For the text-containing cell, return its midpoint in (X, Y) coordinate format. 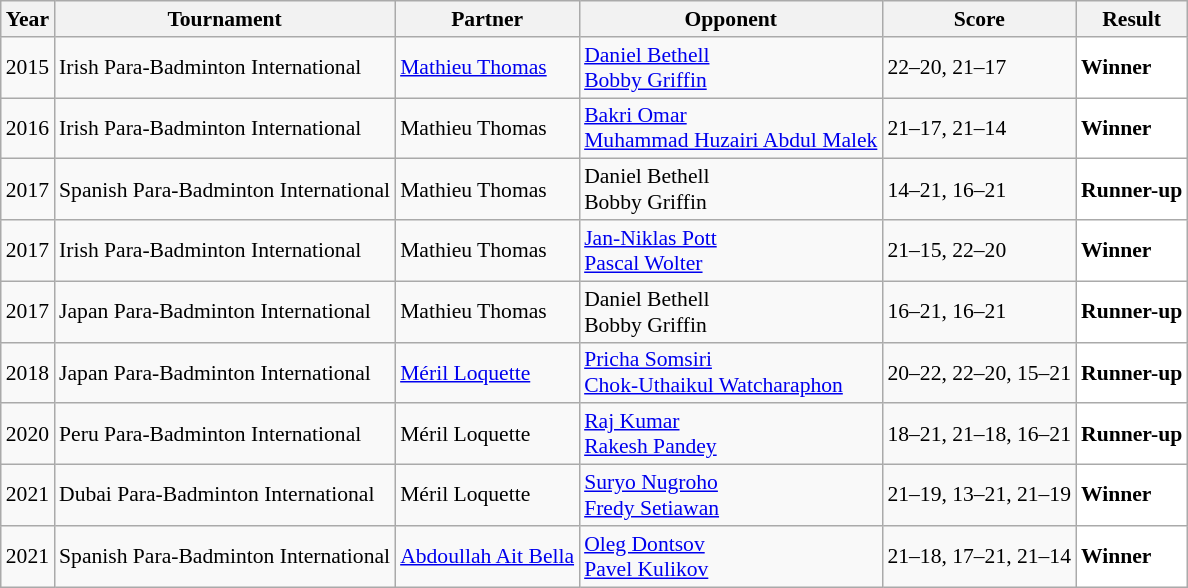
2018 (28, 372)
Score (979, 19)
2015 (28, 68)
Dubai Para-Badminton International (224, 496)
18–21, 21–18, 16–21 (979, 434)
Peru Para-Badminton International (224, 434)
14–21, 16–21 (979, 190)
Tournament (224, 19)
Pricha Somsiri Chok-Uthaikul Watcharaphon (730, 372)
Result (1132, 19)
Abdoullah Ait Bella (487, 556)
Jan-Niklas Pott Pascal Wolter (730, 250)
Opponent (730, 19)
Year (28, 19)
Partner (487, 19)
Raj Kumar Rakesh Pandey (730, 434)
Oleg Dontsov Pavel Kulikov (730, 556)
21–17, 21–14 (979, 128)
20–22, 22–20, 15–21 (979, 372)
21–15, 22–20 (979, 250)
Bakri Omar Muhammad Huzairi Abdul Malek (730, 128)
21–19, 13–21, 21–19 (979, 496)
16–21, 16–21 (979, 312)
22–20, 21–17 (979, 68)
2016 (28, 128)
21–18, 17–21, 21–14 (979, 556)
Suryo Nugroho Fredy Setiawan (730, 496)
2020 (28, 434)
